Extract the (X, Y) coordinate from the center of the cell holding the provided text.  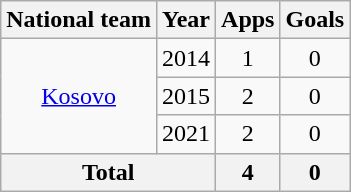
Year (186, 20)
2015 (186, 96)
National team (79, 20)
Kosovo (79, 96)
2021 (186, 134)
1 (248, 58)
Total (108, 172)
Goals (315, 20)
Apps (248, 20)
4 (248, 172)
2014 (186, 58)
